Detect which cell encompasses the target text, then output its [x, y] center coordinate. 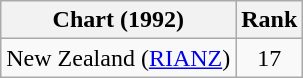
17 [270, 58]
New Zealand (RIANZ) [118, 58]
Rank [270, 20]
Chart (1992) [118, 20]
